Output the [x, y] coordinate of the center of the cell containing the given text.  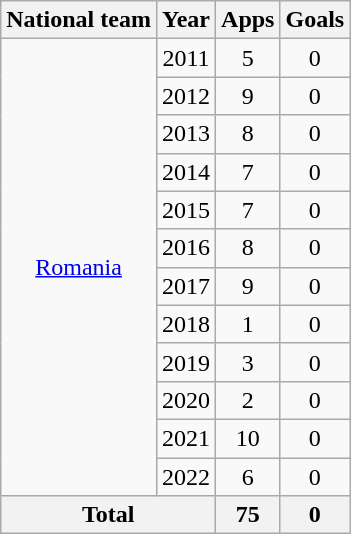
Goals [315, 20]
Total [108, 515]
2015 [186, 210]
2022 [186, 477]
2019 [186, 362]
2 [248, 400]
Romania [79, 268]
2012 [186, 96]
5 [248, 58]
National team [79, 20]
2020 [186, 400]
10 [248, 438]
2017 [186, 286]
2014 [186, 172]
2013 [186, 134]
Apps [248, 20]
1 [248, 324]
75 [248, 515]
Year [186, 20]
3 [248, 362]
2018 [186, 324]
2021 [186, 438]
2011 [186, 58]
6 [248, 477]
2016 [186, 248]
